Scan for the cell matching the given text and deliver its (X, Y) coordinate at center. 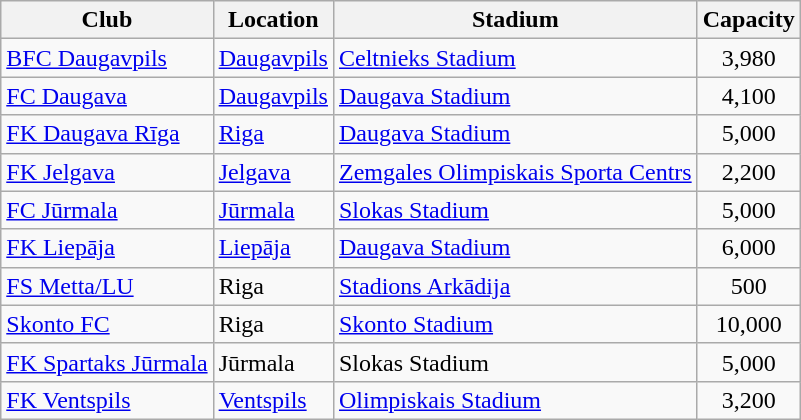
Zemgales Olimpiskais Sporta Centrs (515, 172)
FS Metta/LU (107, 286)
Skonto Stadium (515, 324)
Liepāja (273, 248)
FC Jūrmala (107, 210)
Olimpiskais Stadium (515, 400)
4,100 (748, 96)
Ventspils (273, 400)
FK Liepāja (107, 248)
Capacity (748, 20)
FK Spartaks Jūrmala (107, 362)
FK Jelgava (107, 172)
BFC Daugavpils (107, 58)
Location (273, 20)
FK Daugava Rīga (107, 134)
500 (748, 286)
6,000 (748, 248)
2,200 (748, 172)
10,000 (748, 324)
Skonto FC (107, 324)
Stadions Arkādija (515, 286)
Jelgava (273, 172)
3,980 (748, 58)
3,200 (748, 400)
FC Daugava (107, 96)
Club (107, 20)
FK Ventspils (107, 400)
Celtnieks Stadium (515, 58)
Stadium (515, 20)
